Pinpoint the cell where the given text exists, returning its [X, Y] midpoint coordinate. 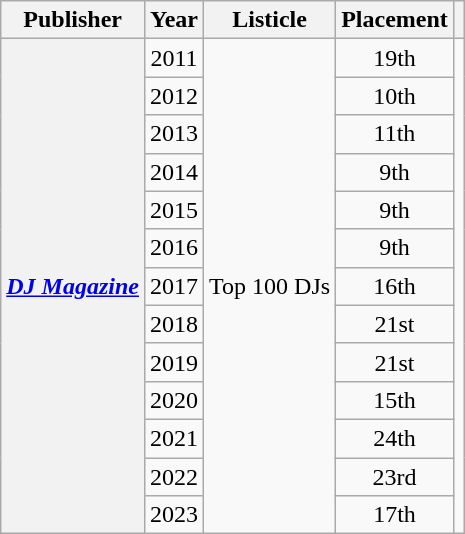
2019 [174, 362]
19th [395, 58]
Publisher [73, 20]
23rd [395, 477]
2018 [174, 324]
15th [395, 400]
Year [174, 20]
DJ Magazine [73, 286]
2023 [174, 515]
2013 [174, 134]
2012 [174, 96]
2014 [174, 172]
2021 [174, 438]
11th [395, 134]
2015 [174, 210]
2020 [174, 400]
Listicle [270, 20]
2011 [174, 58]
16th [395, 286]
Placement [395, 20]
Top 100 DJs [270, 286]
24th [395, 438]
10th [395, 96]
2017 [174, 286]
2022 [174, 477]
17th [395, 515]
2016 [174, 248]
